Output the (x, y) coordinate of the center of the cell containing the given text.  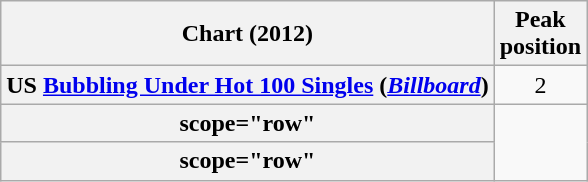
Chart (2012) (248, 34)
2 (540, 85)
Peakposition (540, 34)
US Bubbling Under Hot 100 Singles (Billboard) (248, 85)
